Return [x, y] of the center of cell containing provided text 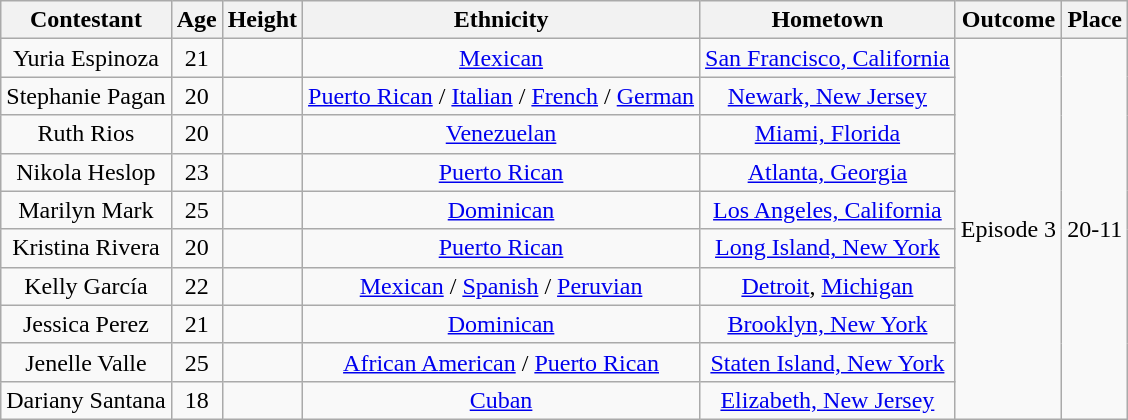
Staten Island, New York [828, 362]
Kristina Rivera [86, 248]
Ruth Rios [86, 134]
Elizabeth, New Jersey [828, 400]
18 [196, 400]
African American / Puerto Rican [502, 362]
Height [262, 20]
Mexican / Spanish / Peruvian [502, 286]
Episode 3 [1008, 230]
Long Island, New York [828, 248]
Puerto Rican / Italian / French / German [502, 96]
22 [196, 286]
Marilyn Mark [86, 210]
Age [196, 20]
Atlanta, Georgia [828, 172]
Hometown [828, 20]
Nikola Heslop [86, 172]
Jessica Perez [86, 324]
Ethnicity [502, 20]
San Francisco, California [828, 58]
Newark, New Jersey [828, 96]
Detroit, Michigan [828, 286]
Kelly García [86, 286]
Dariany Santana [86, 400]
Los Angeles, California [828, 210]
Brooklyn, New York [828, 324]
Miami, Florida [828, 134]
20-11 [1095, 230]
Jenelle Valle [86, 362]
Venezuelan [502, 134]
23 [196, 172]
Mexican [502, 58]
Yuria Espinoza [86, 58]
Place [1095, 20]
Stephanie Pagan [86, 96]
Outcome [1008, 20]
Cuban [502, 400]
Contestant [86, 20]
